Return the [X, Y] coordinate for the center point of the cell that contains the specified text.  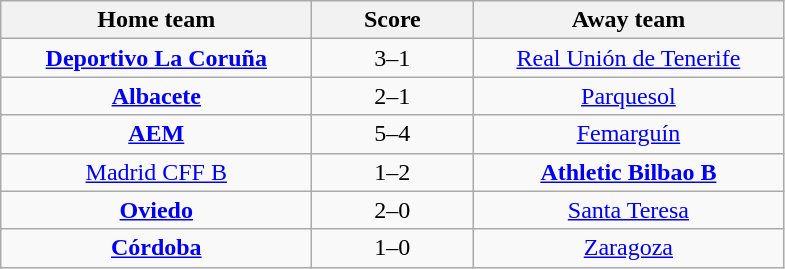
Athletic Bilbao B [628, 172]
AEM [156, 134]
Madrid CFF B [156, 172]
Albacete [156, 96]
Oviedo [156, 210]
2–1 [392, 96]
Femarguín [628, 134]
Away team [628, 20]
1–0 [392, 248]
3–1 [392, 58]
Real Unión de Tenerife [628, 58]
Score [392, 20]
2–0 [392, 210]
1–2 [392, 172]
Parquesol [628, 96]
Deportivo La Coruña [156, 58]
Zaragoza [628, 248]
Córdoba [156, 248]
Home team [156, 20]
5–4 [392, 134]
Santa Teresa [628, 210]
